Detect which cell encompasses the target text, then output its (x, y) center coordinate. 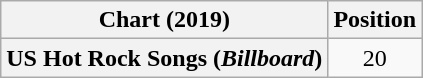
Chart (2019) (164, 20)
US Hot Rock Songs (Billboard) (164, 58)
Position (375, 20)
20 (375, 58)
